Identify which cell holds the provided text, then report its (x, y) central coordinate. 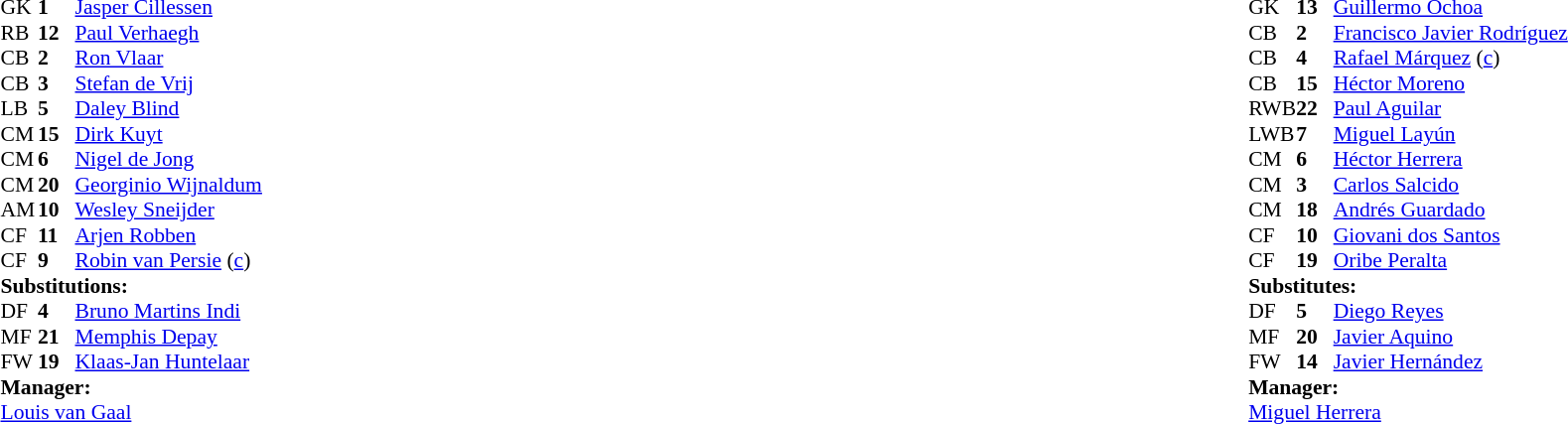
Dirk Kuyt (169, 134)
12 (57, 33)
Héctor Moreno (1451, 83)
Wesley Sneijder (169, 210)
Memphis Depay (169, 337)
Georginio Wijnaldum (169, 185)
Substitutions: (131, 286)
7 (1315, 134)
Giovani dos Santos (1451, 235)
Arjen Robben (169, 235)
Javier Aquino (1451, 337)
Bruno Martins Indi (169, 311)
Klaas-Jan Huntelaar (169, 362)
Francisco Javier Rodríguez (1451, 33)
9 (57, 261)
RWB (1272, 108)
21 (57, 337)
Stefan de Vrij (169, 83)
Oribe Peralta (1451, 261)
AM (19, 210)
Ron Vlaar (169, 59)
Paul Aguilar (1451, 108)
Carlos Salcido (1451, 185)
Nigel de Jong (169, 160)
Rafael Márquez (c) (1451, 59)
18 (1315, 210)
Substitutes: (1408, 286)
Robin van Persie (c) (169, 261)
14 (1315, 362)
Javier Hernández (1451, 362)
Diego Reyes (1451, 311)
11 (57, 235)
LWB (1272, 134)
22 (1315, 108)
LB (19, 108)
Daley Blind (169, 108)
Miguel Layún (1451, 134)
Andrés Guardado (1451, 210)
Paul Verhaegh (169, 33)
RB (19, 33)
Héctor Herrera (1451, 160)
